From the cell containing the given text, extract its center point as [X, Y] coordinate. 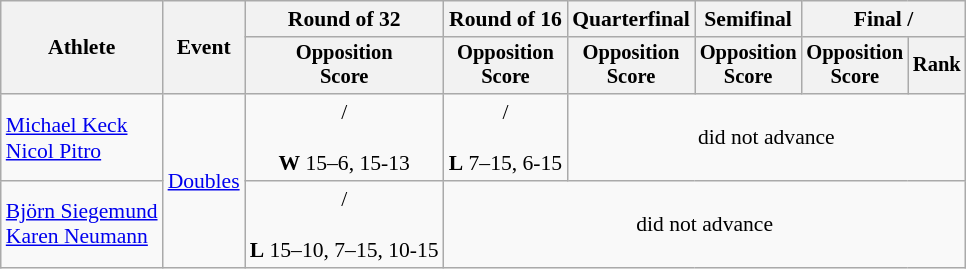
Quarterfinal [631, 19]
/L 7–15, 6-15 [506, 138]
Athlete [82, 48]
Michael Keck Nicol Pitro [82, 138]
/L 15–10, 7–15, 10-15 [344, 224]
Doubles [204, 180]
Round of 16 [506, 19]
Rank [937, 66]
Björn Siegemund Karen Neumann [82, 224]
/W 15–6, 15-13 [344, 138]
Final / [883, 19]
Round of 32 [344, 19]
Semifinal [748, 19]
Event [204, 48]
